Locate the cell with the specified text and output its (X, Y) center coordinate. 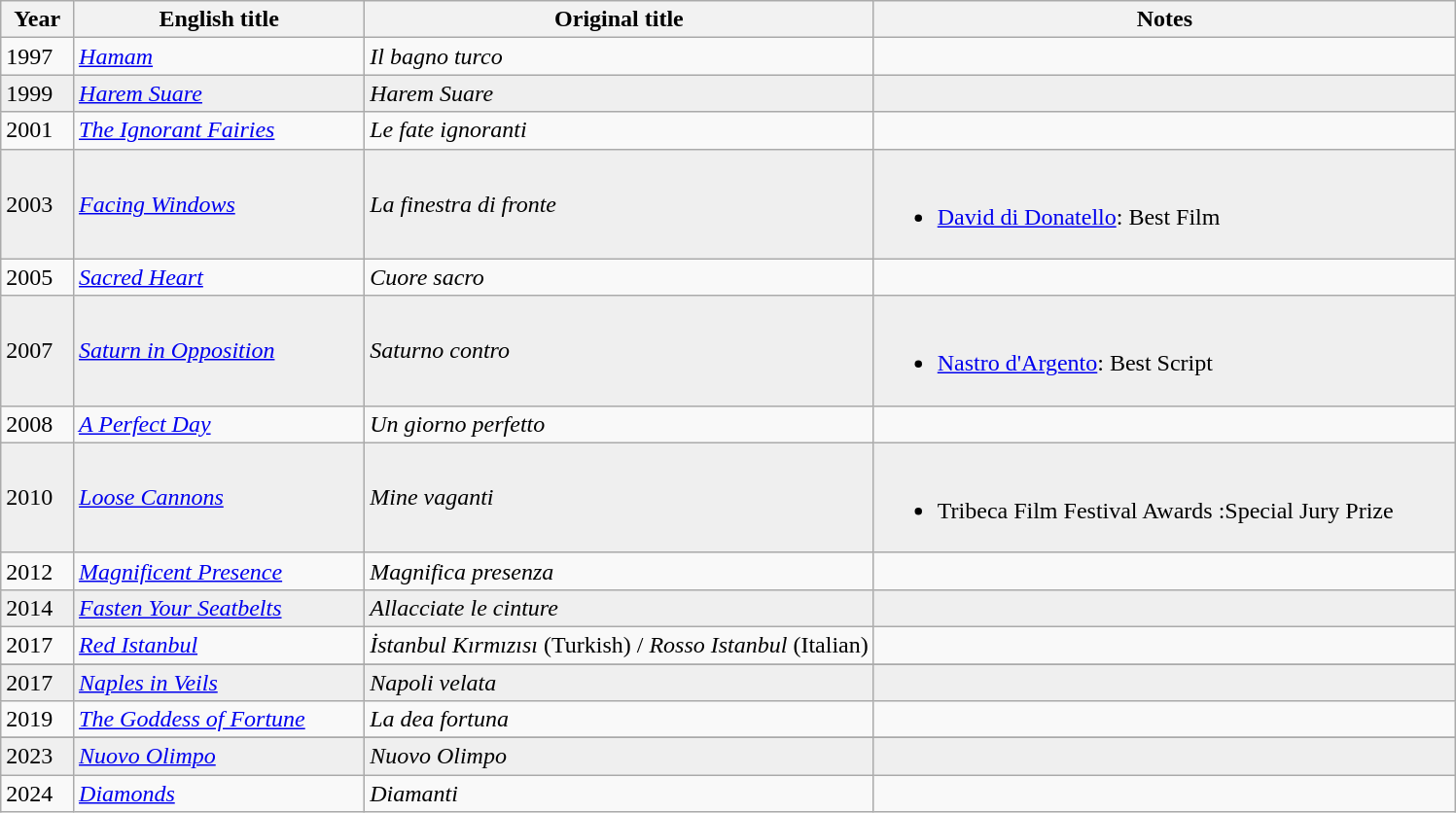
Mine vaganti (620, 498)
Napoli velata (620, 682)
Facing Windows (220, 204)
Nastro d'Argento: Best Script (1164, 350)
Naples in Veils (220, 682)
Year (37, 19)
David di Donatello: Best Film (1164, 204)
Loose Cannons (220, 498)
The Goddess of Fortune (220, 720)
2019 (37, 720)
Magnificent Presence (220, 571)
2010 (37, 498)
Diamanti (620, 794)
Un giorno perfetto (620, 424)
La finestra di fronte (620, 204)
Magnifica presenza (620, 571)
Red Istanbul (220, 645)
Notes (1164, 19)
1999 (37, 93)
Fasten Your Seatbelts (220, 608)
1997 (37, 56)
2007 (37, 350)
Il bagno turco (620, 56)
2005 (37, 277)
2003 (37, 204)
2001 (37, 130)
Allacciate le cinture (620, 608)
Le fate ignoranti (620, 130)
English title (220, 19)
2012 (37, 571)
La dea fortuna (620, 720)
2023 (37, 757)
Original title (620, 19)
Tribeca Film Festival Awards :Special Jury Prize (1164, 498)
Diamonds (220, 794)
Hamam (220, 56)
Saturn in Opposition (220, 350)
İstanbul Kırmızısı (Turkish) / Rosso Istanbul (Italian) (620, 645)
2008 (37, 424)
The Ignorant Fairies (220, 130)
2014 (37, 608)
Cuore sacro (620, 277)
2024 (37, 794)
Saturno contro (620, 350)
A Perfect Day (220, 424)
Sacred Heart (220, 277)
